Identify which cell holds the provided text, then report its (x, y) central coordinate. 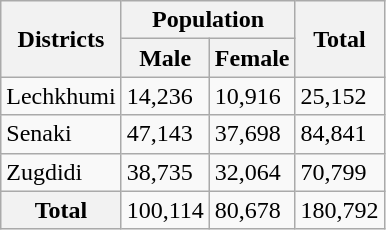
80,678 (252, 210)
Districts (61, 39)
38,735 (165, 172)
Male (165, 58)
47,143 (165, 134)
37,698 (252, 134)
Female (252, 58)
Senaki (61, 134)
25,152 (340, 96)
10,916 (252, 96)
Population (208, 20)
32,064 (252, 172)
70,799 (340, 172)
Lechkhumi (61, 96)
84,841 (340, 134)
Zugdidi (61, 172)
180,792 (340, 210)
14,236 (165, 96)
100,114 (165, 210)
